Return [X, Y] of the center of cell containing provided text 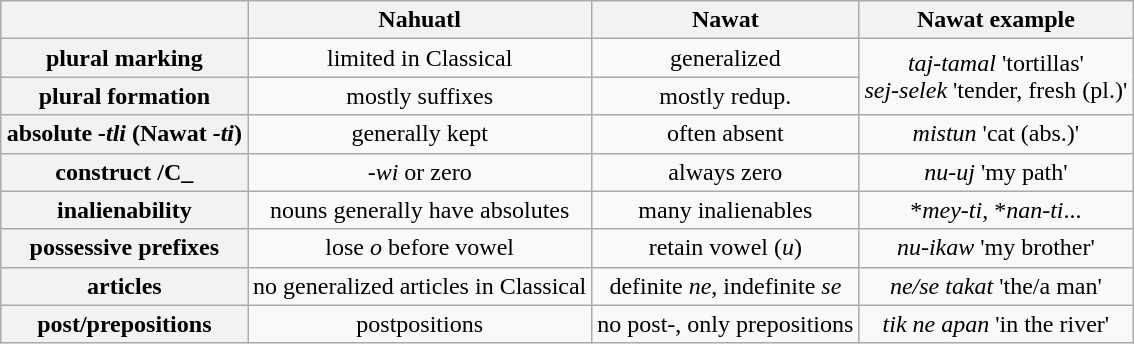
no post-, only prepositions [726, 324]
retain vowel (u) [726, 248]
Nahuatl [420, 20]
mistun 'cat (abs.)' [996, 134]
definite ne, indefinite se [726, 286]
-wi or zero [420, 172]
generally kept [420, 134]
mostly redup. [726, 96]
inalienability [124, 210]
generalized [726, 58]
Nawat [726, 20]
many inalienables [726, 210]
postpositions [420, 324]
ne/se takat 'the/a man' [996, 286]
Nawat example [996, 20]
nouns generally have absolutes [420, 210]
construct /C_ [124, 172]
limited in Classical [420, 58]
mostly suffixes [420, 96]
*mey-ti, *nan-ti... [996, 210]
possessive prefixes [124, 248]
plural marking [124, 58]
lose o before vowel [420, 248]
nu-uj 'my path' [996, 172]
always zero [726, 172]
absolute -tli (Nawat -ti) [124, 134]
nu-ikaw 'my brother' [996, 248]
tik ne apan 'in the river' [996, 324]
no generalized articles in Classical [420, 286]
articles [124, 286]
plural formation [124, 96]
post/prepositions [124, 324]
taj-tamal 'tortillas'sej-selek 'tender, fresh (pl.)' [996, 77]
often absent [726, 134]
